Provide the (X, Y) coordinate of the cell's center where the given text is located.  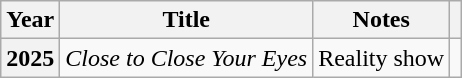
Title (186, 20)
Notes (382, 20)
Year (30, 20)
2025 (30, 58)
Close to Close Your Eyes (186, 58)
Reality show (382, 58)
